Determine the (X, Y) coordinate at the center of the cell enclosing the given text.  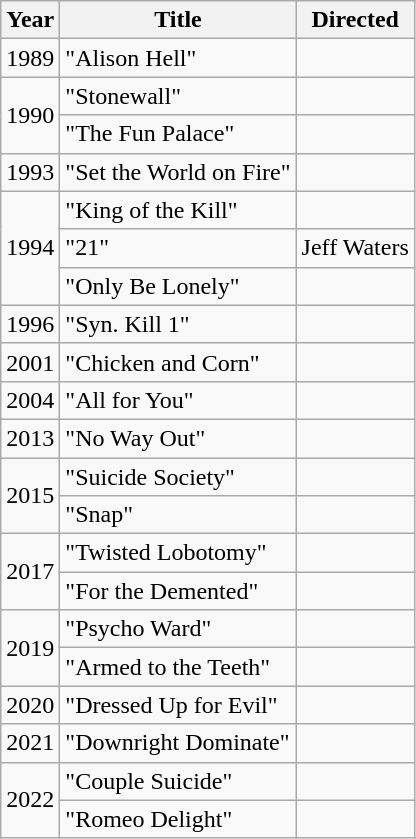
1989 (30, 58)
2019 (30, 648)
"Suicide Society" (178, 477)
"Syn. Kill 1" (178, 324)
2022 (30, 800)
"Couple Suicide" (178, 781)
2001 (30, 362)
1994 (30, 248)
"Only Be Lonely" (178, 286)
"No Way Out" (178, 438)
"Dressed Up for Evil" (178, 705)
2013 (30, 438)
2020 (30, 705)
2017 (30, 572)
1990 (30, 115)
"Twisted Lobotomy" (178, 553)
"Psycho Ward" (178, 629)
2004 (30, 400)
"The Fun Palace" (178, 134)
"King of the Kill" (178, 210)
1996 (30, 324)
Year (30, 20)
"21" (178, 248)
"Snap" (178, 515)
"Downright Dominate" (178, 743)
"Chicken and Corn" (178, 362)
1993 (30, 172)
2021 (30, 743)
"Armed to the Teeth" (178, 667)
"Romeo Delight" (178, 819)
Jeff Waters (355, 248)
"Stonewall" (178, 96)
"All for You" (178, 400)
Title (178, 20)
2015 (30, 496)
"For the Demented" (178, 591)
Directed (355, 20)
"Alison Hell" (178, 58)
"Set the World on Fire" (178, 172)
